Capture the cell that displays the provided text and extract its [x, y] central coordinate. 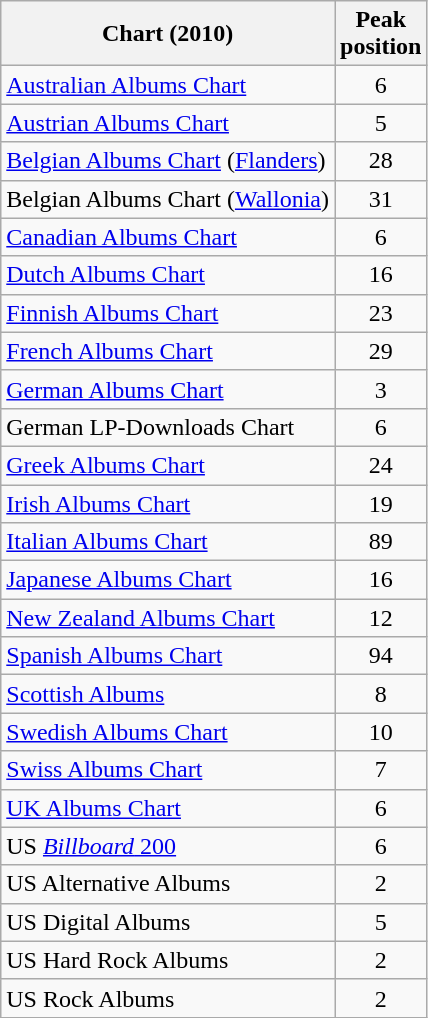
Dutch Albums Chart [168, 275]
Japanese Albums Chart [168, 580]
UK Albums Chart [168, 808]
8 [380, 694]
7 [380, 770]
Australian Albums Chart [168, 85]
US Alternative Albums [168, 884]
Austrian Albums Chart [168, 123]
3 [380, 389]
US Rock Albums [168, 998]
French Albums Chart [168, 351]
US Digital Albums [168, 922]
10 [380, 732]
US Billboard 200 [168, 846]
89 [380, 542]
Belgian Albums Chart (Flanders) [168, 161]
Italian Albums Chart [168, 542]
Swedish Albums Chart [168, 732]
Swiss Albums Chart [168, 770]
New Zealand Albums Chart [168, 618]
German Albums Chart [168, 389]
Peakposition [380, 34]
Finnish Albums Chart [168, 313]
US Hard Rock Albums [168, 960]
24 [380, 465]
Greek Albums Chart [168, 465]
Belgian Albums Chart (Wallonia) [168, 199]
Irish Albums Chart [168, 503]
German LP-Downloads Chart [168, 427]
12 [380, 618]
94 [380, 656]
Chart (2010) [168, 34]
28 [380, 161]
31 [380, 199]
Scottish Albums [168, 694]
Canadian Albums Chart [168, 237]
29 [380, 351]
23 [380, 313]
19 [380, 503]
Spanish Albums Chart [168, 656]
